Search for the cell housing the specified text and yield its (x, y) center coordinate. 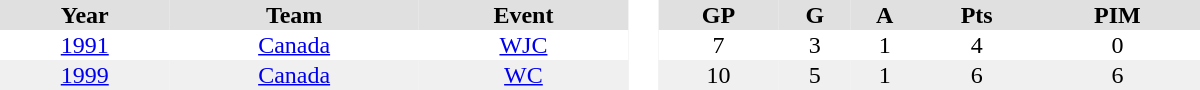
Year (85, 15)
1999 (85, 75)
Event (524, 15)
3 (815, 45)
4 (976, 45)
GP (718, 15)
WJC (524, 45)
0 (1118, 45)
7 (718, 45)
10 (718, 75)
Pts (976, 15)
WC (524, 75)
G (815, 15)
A (885, 15)
1991 (85, 45)
5 (815, 75)
Team (294, 15)
PIM (1118, 15)
